Capture the cell that displays the provided text and extract its (x, y) central coordinate. 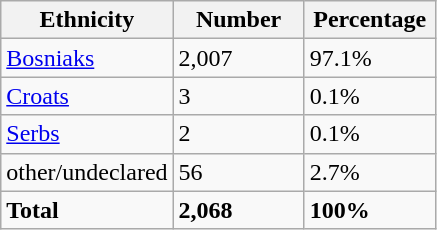
2 (238, 134)
3 (238, 96)
Number (238, 20)
2,007 (238, 58)
Serbs (87, 134)
Bosniaks (87, 58)
2.7% (370, 172)
Croats (87, 96)
Percentage (370, 20)
56 (238, 172)
97.1% (370, 58)
other/undeclared (87, 172)
100% (370, 210)
Total (87, 210)
2,068 (238, 210)
Ethnicity (87, 20)
